Locate the cell with the specified text and output its [X, Y] center coordinate. 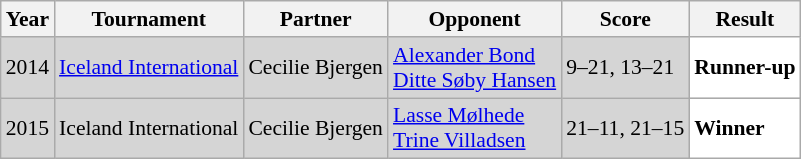
2015 [28, 128]
21–11, 21–15 [625, 128]
Winner [744, 128]
Alexander Bond Ditte Søby Hansen [474, 68]
Partner [316, 19]
Runner-up [744, 68]
Year [28, 19]
Score [625, 19]
Result [744, 19]
Opponent [474, 19]
9–21, 13–21 [625, 68]
Lasse Mølhede Trine Villadsen [474, 128]
2014 [28, 68]
Tournament [148, 19]
